Pinpoint the cell where the given text exists, returning its [X, Y] midpoint coordinate. 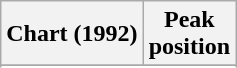
Chart (1992) [72, 34]
Peakposition [189, 34]
